Capture the cell that displays the provided text and extract its (x, y) central coordinate. 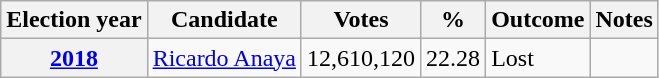
Candidate (224, 20)
Lost (538, 58)
22.28 (454, 58)
Election year (74, 20)
Votes (360, 20)
Outcome (538, 20)
12,610,120 (360, 58)
2018 (74, 58)
Notes (624, 20)
% (454, 20)
Ricardo Anaya (224, 58)
